Search for the cell housing the specified text and yield its [X, Y] center coordinate. 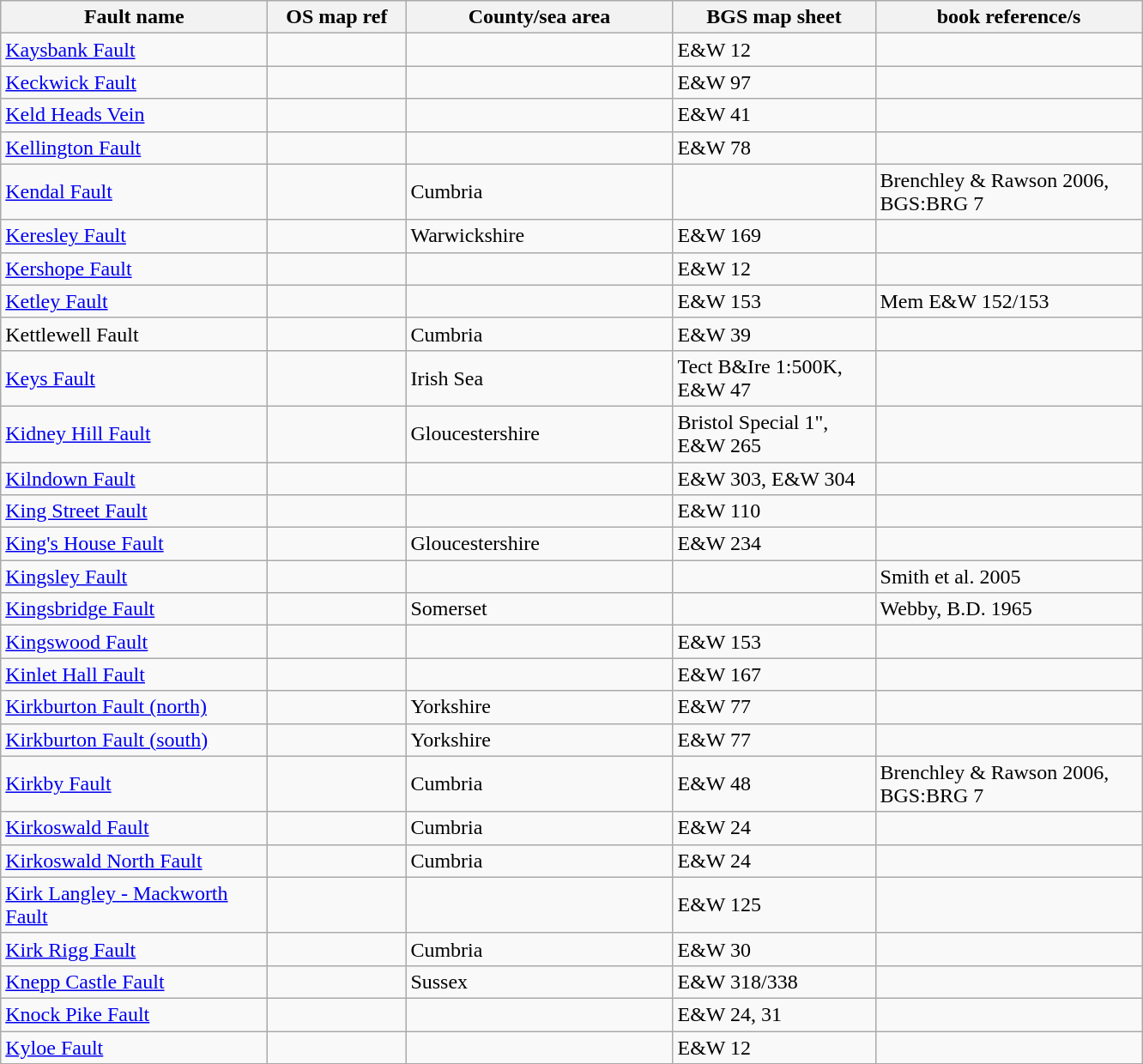
Webby, B.D. 1965 [1009, 609]
Warwickshire [539, 236]
Kyloe Fault [134, 1048]
E&W 78 [774, 148]
Kellington Fault [134, 148]
Tect B&Ire 1:500K, E&W 47 [774, 378]
Irish Sea [539, 378]
Kirkburton Fault (north) [134, 707]
E&W 30 [774, 949]
Sussex [539, 982]
Kendal Fault [134, 192]
E&W 41 [774, 115]
Kirkoswald Fault [134, 828]
E&W 110 [774, 511]
County/sea area [539, 17]
Kirk Rigg Fault [134, 949]
Knepp Castle Fault [134, 982]
E&W 24, 31 [774, 1014]
OS map ref [336, 17]
Smith et al. 2005 [1009, 577]
Kirk Langley - Mackworth Fault [134, 904]
Kershope Fault [134, 269]
Kirkburton Fault (south) [134, 740]
BGS map sheet [774, 17]
Keys Fault [134, 378]
Fault name [134, 17]
E&W 97 [774, 82]
E&W 169 [774, 236]
King's House Fault [134, 544]
Kingsbridge Fault [134, 609]
Ketley Fault [134, 301]
Kingsley Fault [134, 577]
Somerset [539, 609]
E&W 48 [774, 784]
Kidney Hill Fault [134, 434]
Kettlewell Fault [134, 334]
Kirkoswald North Fault [134, 861]
Keckwick Fault [134, 82]
Keld Heads Vein [134, 115]
E&W 167 [774, 674]
E&W 39 [774, 334]
E&W 234 [774, 544]
King Street Fault [134, 511]
book reference/s [1009, 17]
E&W 125 [774, 904]
Bristol Special 1", E&W 265 [774, 434]
E&W 303, E&W 304 [774, 478]
Kaysbank Fault [134, 50]
Kilndown Fault [134, 478]
Kinlet Hall Fault [134, 674]
Mem E&W 152/153 [1009, 301]
Kingswood Fault [134, 642]
Keresley Fault [134, 236]
Knock Pike Fault [134, 1014]
E&W 318/338 [774, 982]
Kirkby Fault [134, 784]
